Locate the cell with the specified text and output its (x, y) center coordinate. 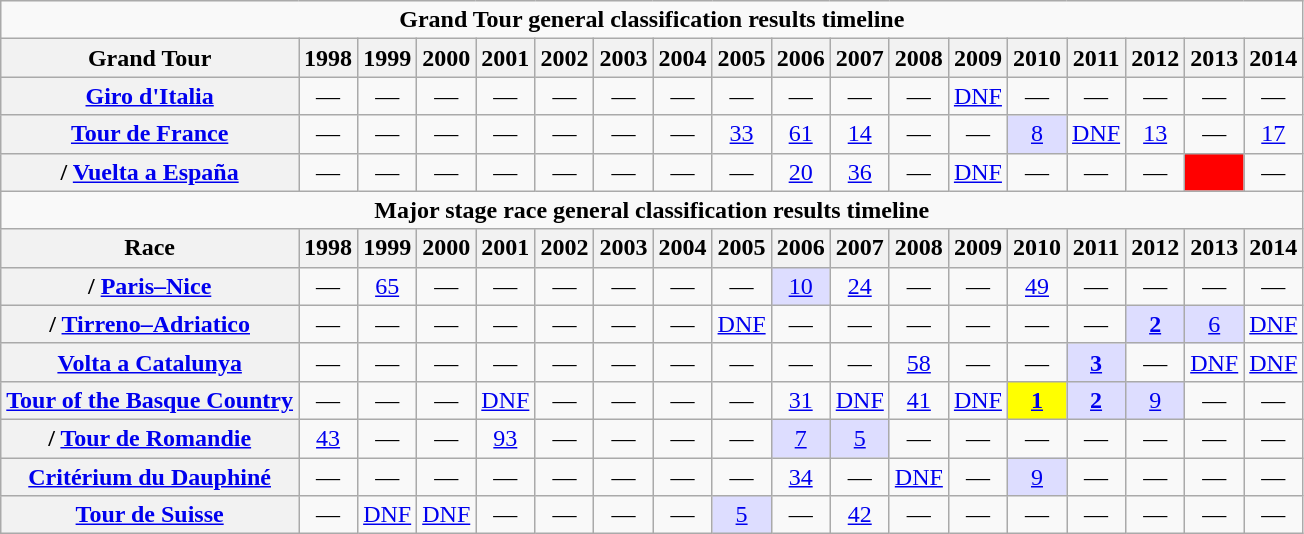
13 (1156, 134)
10 (800, 286)
36 (860, 172)
1 (1036, 400)
14 (860, 134)
/ Vuelta a España (150, 172)
58 (918, 362)
24 (860, 286)
42 (860, 515)
8 (1036, 134)
65 (388, 286)
/ Tour de Romandie (150, 438)
93 (506, 438)
Tour de France (150, 134)
41 (918, 400)
49 (1036, 286)
43 (328, 438)
Volta a Catalunya (150, 362)
Giro d'Italia (150, 96)
6 (1214, 324)
Race (150, 248)
20 (800, 172)
33 (742, 134)
61 (800, 134)
Critérium du Dauphiné (150, 477)
34 (800, 477)
31 (800, 400)
Grand Tour general classification results timeline (652, 20)
/ Tirreno–Adriatico (150, 324)
Grand Tour (150, 58)
7 (800, 438)
17 (1274, 134)
Tour de Suisse (150, 515)
Major stage race general classification results timeline (652, 210)
3 (1096, 362)
Tour of the Basque Country (150, 400)
/ Paris–Nice (150, 286)
